For the text-containing cell, return its midpoint in [x, y] coordinate format. 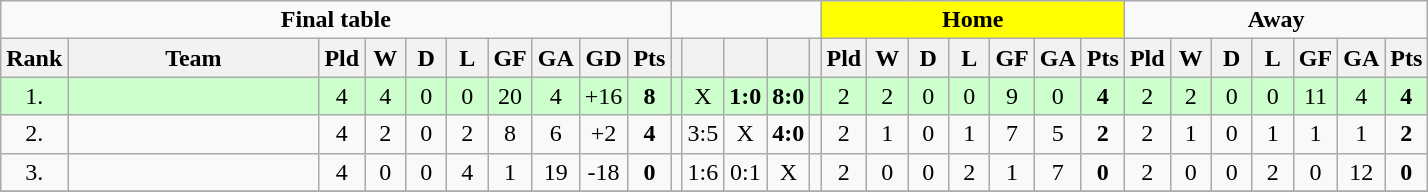
1. [34, 96]
9 [1012, 96]
3. [34, 172]
+16 [604, 96]
1:6 [703, 172]
0:1 [746, 172]
GD [604, 58]
8:0 [788, 96]
Away [1276, 20]
Team [194, 58]
11 [1315, 96]
2. [34, 134]
Home [972, 20]
Rank [34, 58]
-18 [604, 172]
20 [510, 96]
+2 [604, 134]
12 [1362, 172]
3:5 [703, 134]
6 [556, 134]
Final table [336, 20]
1:0 [746, 96]
19 [556, 172]
4:0 [788, 134]
5 [1058, 134]
